Scan for the cell matching the given text and deliver its [x, y] coordinate at center. 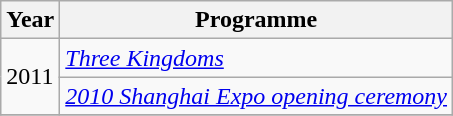
Three Kingdoms [256, 58]
Programme [256, 20]
2010 Shanghai Expo opening ceremony [256, 96]
Year [30, 20]
2011 [30, 77]
